Determine the [x, y] coordinate at the center of the cell enclosing the given text.  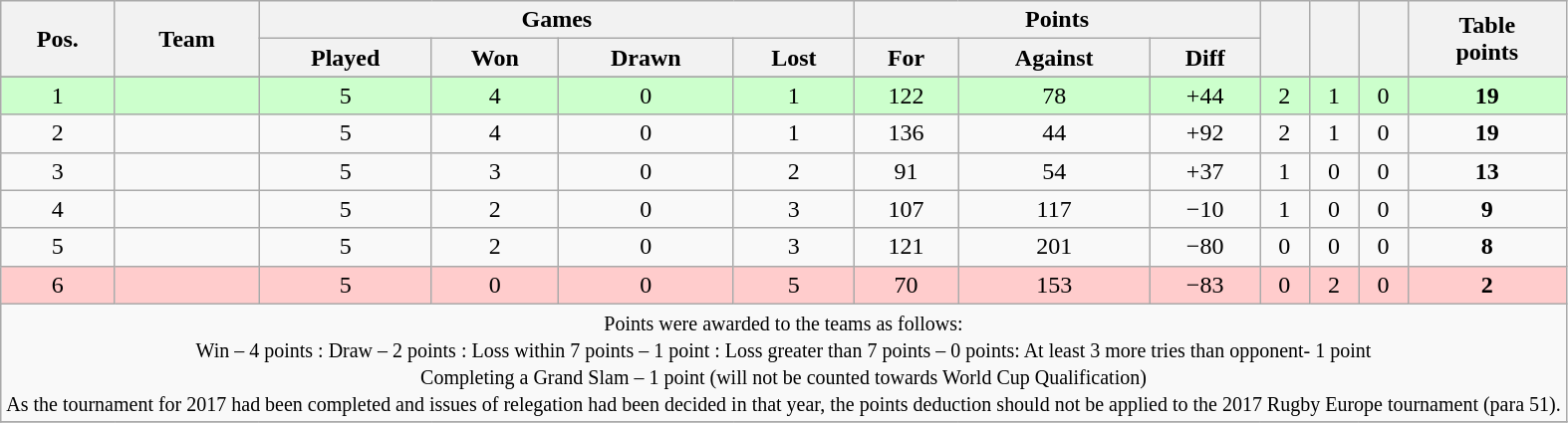
For [907, 58]
201 [1054, 247]
107 [907, 209]
121 [907, 247]
Against [1054, 58]
Team [187, 39]
Pos. [58, 39]
Diff [1205, 58]
13 [1486, 171]
+44 [1205, 96]
Tablepoints [1486, 39]
Points [1058, 20]
Played [345, 58]
−10 [1205, 209]
+37 [1205, 171]
Won [494, 58]
Lost [793, 58]
44 [1054, 133]
153 [1054, 285]
−83 [1205, 285]
9 [1486, 209]
Games [556, 20]
117 [1054, 209]
−80 [1205, 247]
78 [1054, 96]
91 [907, 171]
70 [907, 285]
54 [1054, 171]
+92 [1205, 133]
6 [58, 285]
8 [1486, 247]
136 [907, 133]
Drawn [646, 58]
122 [907, 96]
